Determine the [x, y] coordinate at the center of the cell enclosing the given text.  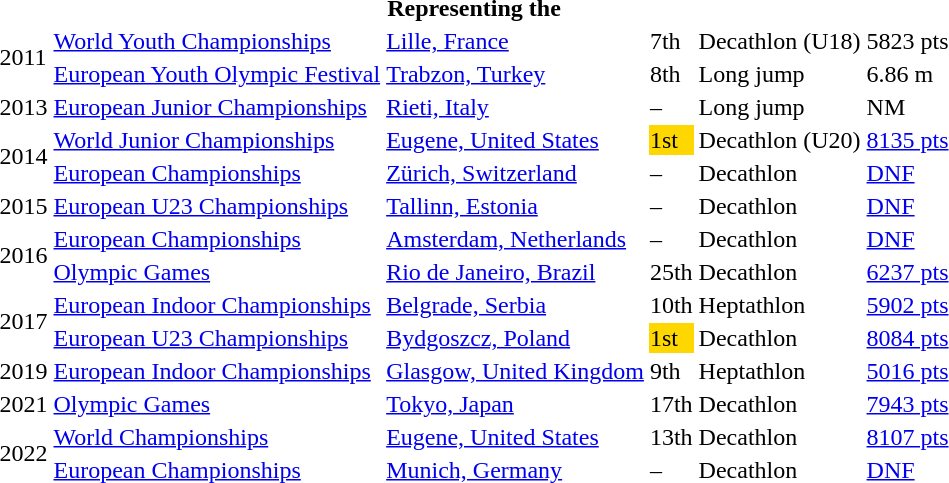
World Junior Championships [217, 140]
World Championships [217, 437]
Bydgoszcz, Poland [516, 338]
Amsterdam, Netherlands [516, 239]
Trabzon, Turkey [516, 74]
25th [671, 272]
Tokyo, Japan [516, 404]
Lille, France [516, 41]
9th [671, 371]
European Junior Championships [217, 107]
Rieti, Italy [516, 107]
Decathlon (U20) [780, 140]
Glasgow, United Kingdom [516, 371]
European Youth Olympic Festival [217, 74]
13th [671, 437]
17th [671, 404]
Tallinn, Estonia [516, 206]
World Youth Championships [217, 41]
Decathlon (U18) [780, 41]
Zürich, Switzerland [516, 173]
10th [671, 305]
Rio de Janeiro, Brazil [516, 272]
7th [671, 41]
Belgrade, Serbia [516, 305]
8th [671, 74]
